Return the (X, Y) coordinate for the center point of the cell that contains the specified text.  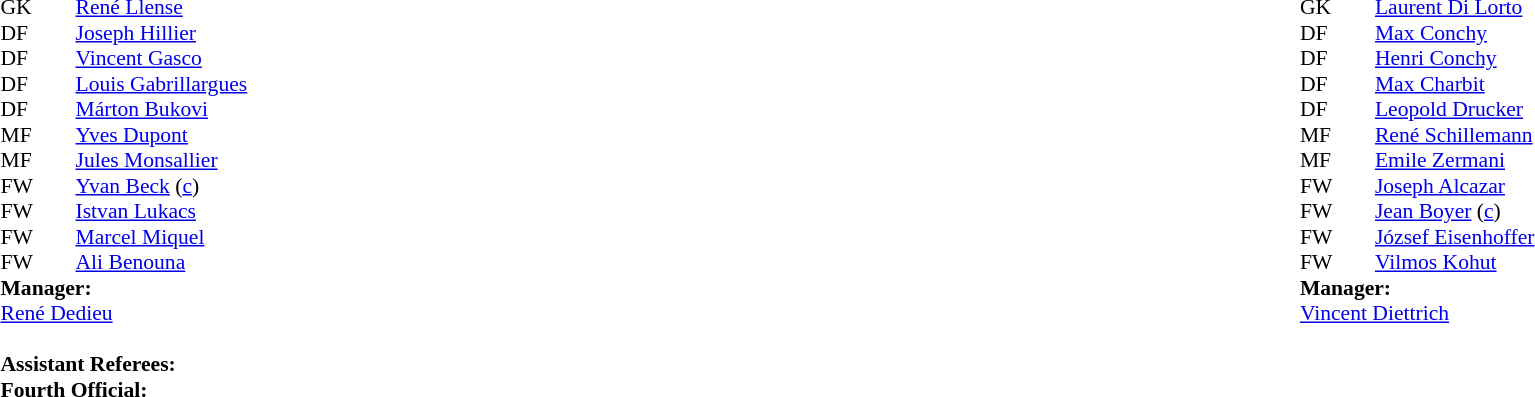
Ali Benouna (162, 263)
Yvan Beck (c) (162, 186)
Louis Gabrillargues (162, 84)
Yves Dupont (162, 135)
Vincent Diettrich (1418, 313)
Jules Monsallier (162, 161)
Marcel Miquel (162, 237)
Jean Boyer (c) (1455, 211)
Márton Bukovi (162, 109)
Henri Conchy (1455, 59)
Istvan Lukacs (162, 211)
József Eisenhoffer (1455, 237)
Vilmos Kohut (1455, 263)
Leopold Drucker (1455, 109)
Emile Zermani (1455, 161)
Joseph Alcazar (1455, 186)
René Schillemann (1455, 135)
Joseph Hillier (162, 33)
Max Charbit (1455, 84)
Max Conchy (1455, 33)
Vincent Gasco (162, 59)
